From the cell containing the given text, extract its center point as (X, Y) coordinate. 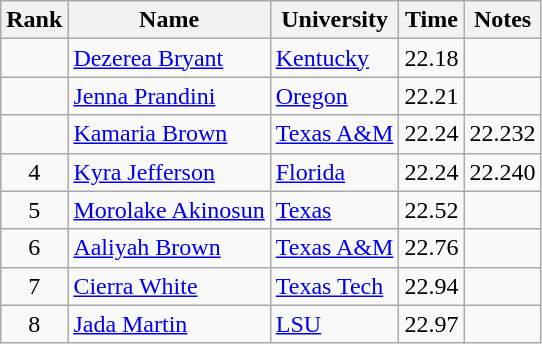
7 (34, 286)
4 (34, 172)
Jada Martin (169, 324)
5 (34, 210)
Kamaria Brown (169, 134)
Texas Tech (334, 286)
8 (34, 324)
Dezerea Bryant (169, 58)
Kyra Jefferson (169, 172)
Aaliyah Brown (169, 248)
LSU (334, 324)
University (334, 20)
Name (169, 20)
22.18 (432, 58)
Cierra White (169, 286)
22.97 (432, 324)
Florida (334, 172)
Morolake Akinosun (169, 210)
22.21 (432, 96)
22.94 (432, 286)
22.76 (432, 248)
Time (432, 20)
Notes (502, 20)
Jenna Prandini (169, 96)
Oregon (334, 96)
Kentucky (334, 58)
22.240 (502, 172)
22.232 (502, 134)
Rank (34, 20)
6 (34, 248)
Texas (334, 210)
22.52 (432, 210)
